From the cell containing the given text, extract its center point as [X, Y] coordinate. 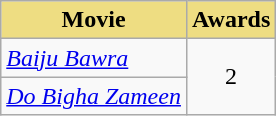
Movie [94, 20]
2 [230, 77]
Awards [230, 20]
Baiju Bawra [94, 58]
Do Bigha Zameen [94, 96]
